Output the [X, Y] coordinate of the center of the cell containing the given text.  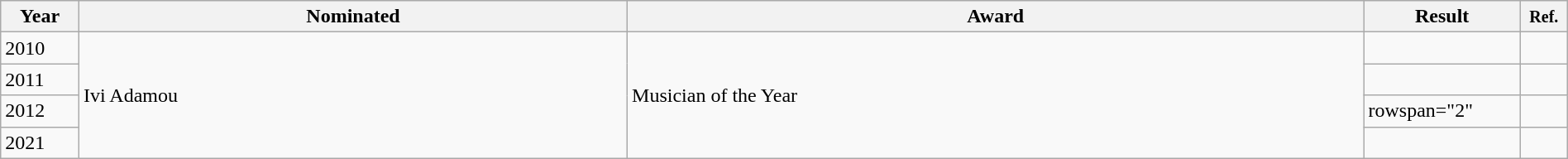
2021 [40, 142]
Result [1442, 17]
Ivi Adamou [352, 95]
rowspan="2" [1442, 111]
Nominated [352, 17]
2012 [40, 111]
Ref. [1543, 17]
2010 [40, 48]
Year [40, 17]
Award [996, 17]
2011 [40, 79]
Musician of the Year [996, 95]
